Provide the [x, y] coordinate of the cell's center where the given text is located.  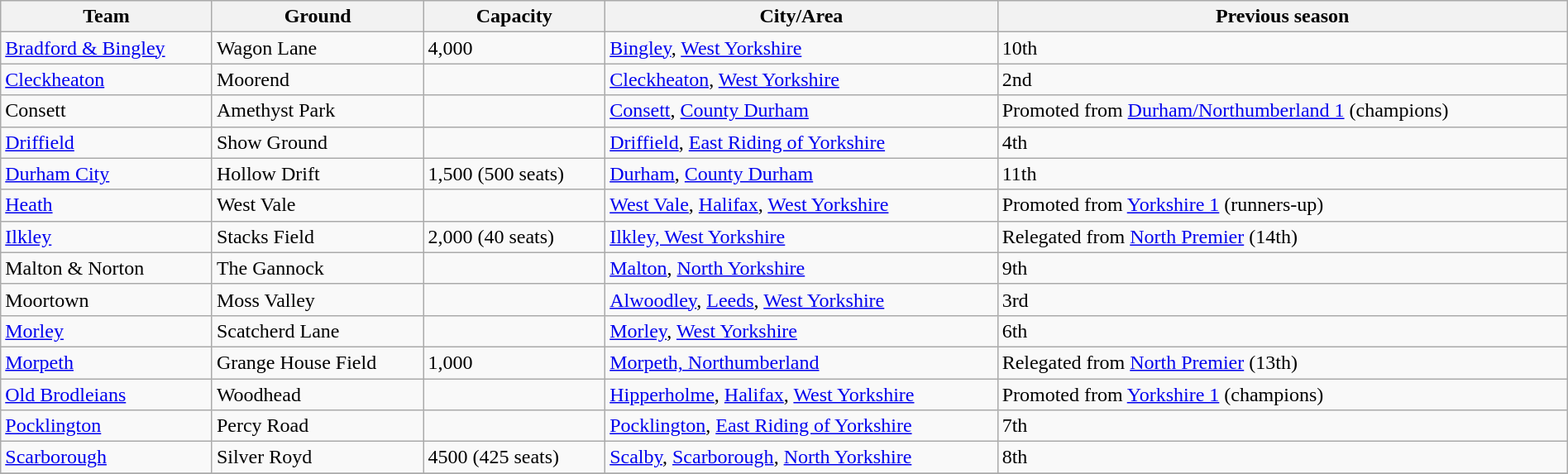
Promoted from Yorkshire 1 (champions) [1282, 395]
Driffield [107, 142]
Moortown [107, 299]
Heath [107, 205]
Driffield, East Riding of Yorkshire [801, 142]
7th [1282, 426]
Consett, County Durham [801, 111]
Show Ground [318, 142]
West Vale [318, 205]
Cleckheaton, West Yorkshire [801, 79]
Silver Royd [318, 457]
Team [107, 17]
Ground [318, 17]
Promoted from Durham/Northumberland 1 (champions) [1282, 111]
Ilkley, West Yorkshire [801, 237]
Malton & Norton [107, 268]
Previous season [1282, 17]
Pocklington, East Riding of Yorkshire [801, 426]
10th [1282, 48]
Malton, North Yorkshire [801, 268]
1,500 (500 seats) [514, 174]
2nd [1282, 79]
Morley [107, 331]
Percy Road [318, 426]
Relegated from North Premier (13th) [1282, 362]
Woodhead [318, 395]
4500 (425 seats) [514, 457]
9th [1282, 268]
Amethyst Park [318, 111]
3rd [1282, 299]
Moss Valley [318, 299]
6th [1282, 331]
Scatcherd Lane [318, 331]
Ilkley [107, 237]
8th [1282, 457]
Promoted from Yorkshire 1 (runners-up) [1282, 205]
4,000 [514, 48]
Capacity [514, 17]
Scarborough [107, 457]
Morpeth [107, 362]
Cleckheaton [107, 79]
Durham, County Durham [801, 174]
Hollow Drift [318, 174]
Pocklington [107, 426]
Durham City [107, 174]
Wagon Lane [318, 48]
Bingley, West Yorkshire [801, 48]
Relegated from North Premier (14th) [1282, 237]
4th [1282, 142]
1,000 [514, 362]
Bradford & Bingley [107, 48]
11th [1282, 174]
Morpeth, Northumberland [801, 362]
Grange House Field [318, 362]
Alwoodley, Leeds, West Yorkshire [801, 299]
The Gannock [318, 268]
Consett [107, 111]
Stacks Field [318, 237]
Old Brodleians [107, 395]
Scalby, Scarborough, North Yorkshire [801, 457]
Hipperholme, Halifax, West Yorkshire [801, 395]
City/Area [801, 17]
Moorend [318, 79]
West Vale, Halifax, West Yorkshire [801, 205]
2,000 (40 seats) [514, 237]
Morley, West Yorkshire [801, 331]
